Scan for the cell matching the given text and deliver its (x, y) coordinate at center. 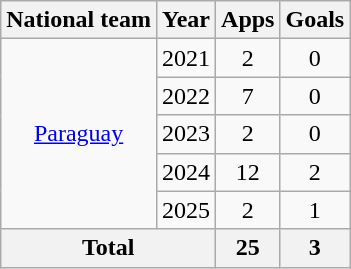
2025 (186, 210)
7 (248, 96)
Paraguay (79, 134)
2024 (186, 172)
3 (315, 248)
National team (79, 20)
1 (315, 210)
Goals (315, 20)
2022 (186, 96)
Year (186, 20)
2021 (186, 58)
Apps (248, 20)
25 (248, 248)
12 (248, 172)
Total (108, 248)
2023 (186, 134)
